For the text-containing cell, return its midpoint in (X, Y) coordinate format. 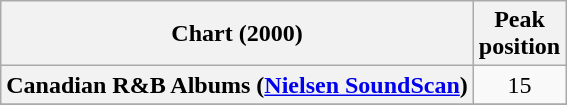
Peak position (519, 34)
Chart (2000) (238, 34)
Canadian R&B Albums (Nielsen SoundScan) (238, 85)
15 (519, 85)
